Capture the cell that displays the provided text and extract its [x, y] central coordinate. 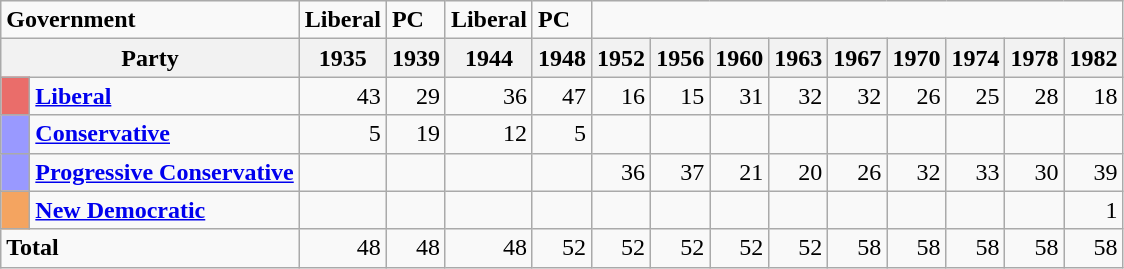
Progressive Conservative [164, 172]
1948 [562, 58]
1944 [488, 58]
21 [740, 172]
1956 [680, 58]
Conservative [164, 134]
37 [680, 172]
New Democratic [164, 210]
12 [488, 134]
1967 [858, 58]
1952 [622, 58]
1978 [1034, 58]
Government [150, 20]
19 [416, 134]
39 [1094, 172]
29 [416, 96]
15 [680, 96]
33 [976, 172]
31 [740, 96]
20 [798, 172]
16 [622, 96]
28 [1034, 96]
30 [1034, 172]
1 [1094, 210]
1935 [342, 58]
1939 [416, 58]
43 [342, 96]
Party [150, 58]
18 [1094, 96]
1963 [798, 58]
1960 [740, 58]
47 [562, 96]
Total [150, 248]
25 [976, 96]
1982 [1094, 58]
1970 [916, 58]
1974 [976, 58]
